Scan for the cell matching the given text and deliver its [X, Y] coordinate at center. 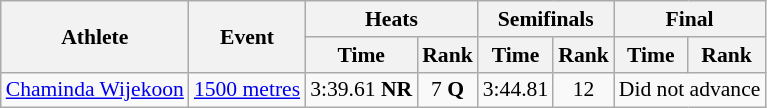
Event [247, 36]
1500 metres [247, 90]
Chaminda Wijekoon [95, 90]
Final [690, 19]
3:44.81 [516, 90]
Heats [392, 19]
3:39.61 NR [361, 90]
12 [584, 90]
Athlete [95, 36]
Semifinals [546, 19]
Did not advance [690, 90]
7 Q [448, 90]
